Output the [x, y] coordinate of the center of the cell containing the given text.  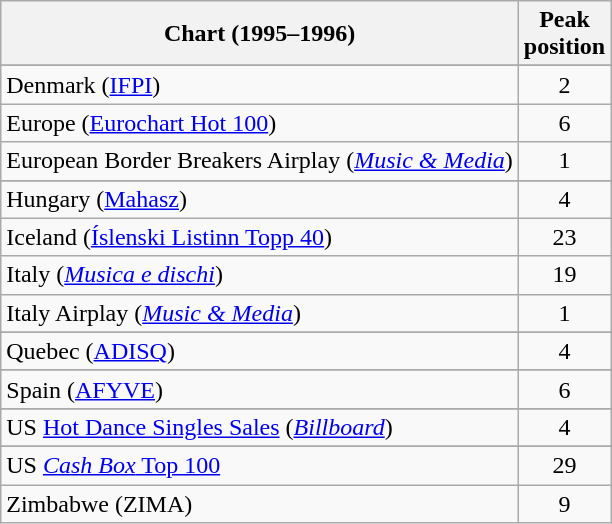
Italy Airplay (Music & Media) [260, 313]
Denmark (IFPI) [260, 85]
US Hot Dance Singles Sales (Billboard) [260, 427]
2 [564, 85]
Italy (Musica e dischi) [260, 275]
Spain (AFYVE) [260, 389]
European Border Breakers Airplay (Music & Media) [260, 161]
Iceland (Íslenski Listinn Topp 40) [260, 237]
Peakposition [564, 34]
29 [564, 465]
Zimbabwe (ZIMA) [260, 503]
19 [564, 275]
23 [564, 237]
Chart (1995–1996) [260, 34]
Europe (Eurochart Hot 100) [260, 123]
US Cash Box Top 100 [260, 465]
Hungary (Mahasz) [260, 199]
9 [564, 503]
Quebec (ADISQ) [260, 351]
